Detect which cell encompasses the target text, then output its [X, Y] center coordinate. 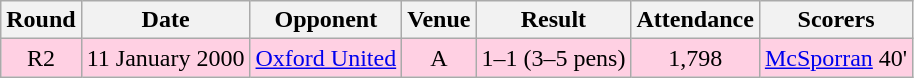
Venue [439, 20]
McSporran 40' [836, 58]
11 January 2000 [166, 58]
Result [554, 20]
Round [41, 20]
A [439, 58]
Date [166, 20]
Attendance [695, 20]
1–1 (3–5 pens) [554, 58]
Scorers [836, 20]
R2 [41, 58]
Opponent [326, 20]
1,798 [695, 58]
Oxford United [326, 58]
